Find where the given text appears and provide that cell's center as [X, Y] coordinate. 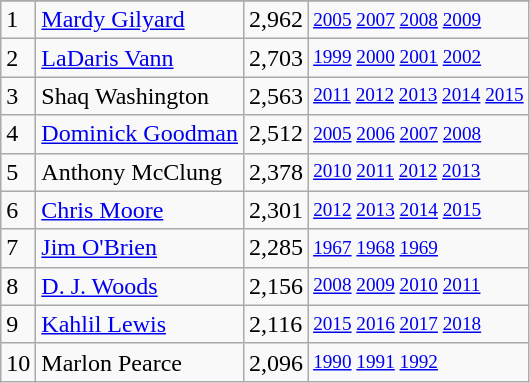
10 [18, 362]
2005 2007 2008 2009 [419, 20]
6 [18, 210]
2008 2009 2010 2011 [419, 286]
2,512 [276, 134]
2,703 [276, 58]
7 [18, 248]
D. J. Woods [140, 286]
2012 2013 2014 2015 [419, 210]
2,116 [276, 324]
1990 1991 1992 [419, 362]
Shaq Washington [140, 96]
2,962 [276, 20]
2005 2006 2007 2008 [419, 134]
Kahlil Lewis [140, 324]
9 [18, 324]
Jim O'Brien [140, 248]
1999 2000 2001 2002 [419, 58]
2015 2016 2017 2018 [419, 324]
2011 2012 2013 2014 2015 [419, 96]
2 [18, 58]
4 [18, 134]
2,301 [276, 210]
Anthony McClung [140, 172]
5 [18, 172]
8 [18, 286]
2,096 [276, 362]
2,156 [276, 286]
Chris Moore [140, 210]
Marlon Pearce [140, 362]
Mardy Gilyard [140, 20]
1967 1968 1969 [419, 248]
2,285 [276, 248]
LaDaris Vann [140, 58]
2,378 [276, 172]
3 [18, 96]
2,563 [276, 96]
1 [18, 20]
Dominick Goodman [140, 134]
2010 2011 2012 2013 [419, 172]
